Find where the given text appears and provide that cell's center as (x, y) coordinate. 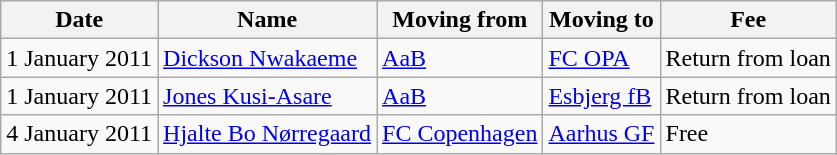
Aarhus GF (602, 134)
FC OPA (602, 58)
Moving from (460, 20)
Dickson Nwakaeme (268, 58)
Moving to (602, 20)
Date (80, 20)
Name (268, 20)
4 January 2011 (80, 134)
Hjalte Bo Nørregaard (268, 134)
Jones Kusi-Asare (268, 96)
Free (748, 134)
Esbjerg fB (602, 96)
Fee (748, 20)
FC Copenhagen (460, 134)
